Capture the cell that displays the provided text and extract its (X, Y) central coordinate. 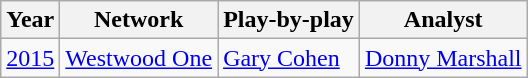
Year (30, 20)
Play-by-play (289, 20)
Analyst (443, 20)
2015 (30, 58)
Network (139, 20)
Westwood One (139, 58)
Donny Marshall (443, 58)
Gary Cohen (289, 58)
